Locate the cell with the specified text and output its [X, Y] center coordinate. 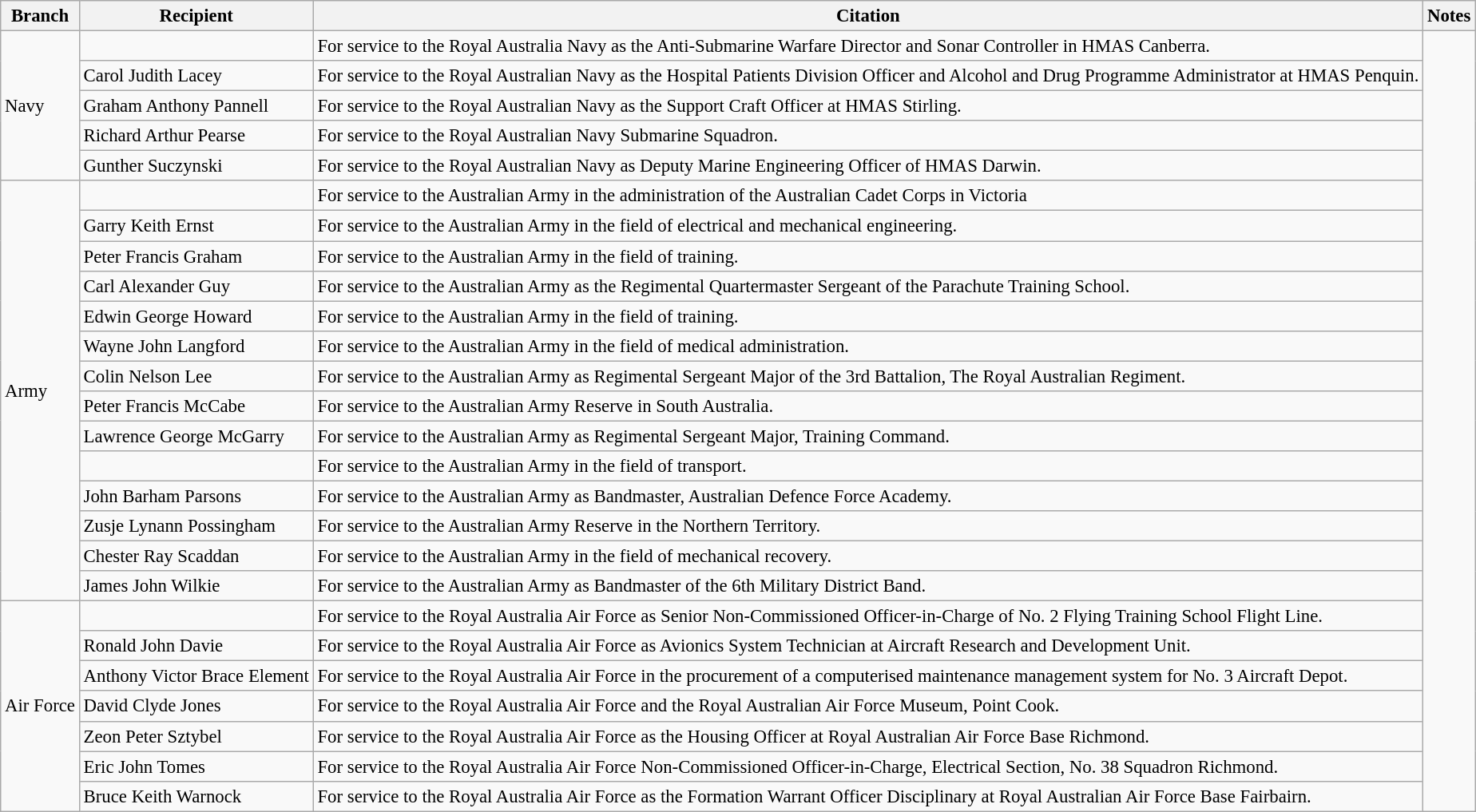
For service to the Australian Army in the field of transport. [867, 466]
Colin Nelson Lee [196, 376]
For service to the Royal Australian Navy as Deputy Marine Engineering Officer of HMAS Darwin. [867, 166]
Citation [867, 16]
Graham Anthony Pannell [196, 106]
For service to the Australian Army in the administration of the Australian Cadet Corps in Victoria [867, 196]
For service to the Royal Australian Navy Submarine Squadron. [867, 136]
Peter Francis Graham [196, 256]
For service to the Australian Army as the Regimental Quartermaster Sergeant of the Parachute Training School. [867, 286]
For service to the Australian Army as Bandmaster of the 6th Military District Band. [867, 586]
Garry Keith Ernst [196, 226]
Zusje Lynann Possingham [196, 526]
James John Wilkie [196, 586]
For service to the Australian Army in the field of medical administration. [867, 346]
Bruce Keith Warnock [196, 796]
For service to the Australian Army in the field of electrical and mechanical engineering. [867, 226]
Zeon Peter Sztybel [196, 736]
For service to the Australian Army as Bandmaster, Australian Defence Force Academy. [867, 496]
For service to the Australian Army Reserve in the Northern Territory. [867, 526]
Edwin George Howard [196, 316]
Lawrence George McGarry [196, 436]
Anthony Victor Brace Element [196, 676]
Wayne John Langford [196, 346]
Carol Judith Lacey [196, 76]
For service to the Royal Australian Navy as the Support Craft Officer at HMAS Stirling. [867, 106]
Eric John Tomes [196, 766]
Recipient [196, 16]
Peter Francis McCabe [196, 406]
For service to the Royal Australia Navy as the Anti-Submarine Warfare Director and Sonar Controller in HMAS Canberra. [867, 46]
David Clyde Jones [196, 707]
Ronald John Davie [196, 646]
For service to the Australian Army as Regimental Sergeant Major of the 3rd Battalion, The Royal Australian Regiment. [867, 376]
For service to the Australian Army Reserve in South Australia. [867, 406]
For service to the Australian Army in the field of mechanical recovery. [867, 557]
For service to the Australian Army as Regimental Sergeant Major, Training Command. [867, 436]
For service to the Royal Australian Navy as the Hospital Patients Division Officer and Alcohol and Drug Programme Administrator at HMAS Penquin. [867, 76]
For service to the Royal Australia Air Force as Avionics System Technician at Aircraft Research and Development Unit. [867, 646]
John Barham Parsons [196, 496]
For service to the Royal Australia Air Force as the Formation Warrant Officer Disciplinary at Royal Australian Air Force Base Fairbairn. [867, 796]
For service to the Royal Australia Air Force and the Royal Australian Air Force Museum, Point Cook. [867, 707]
For service to the Royal Australia Air Force as Senior Non-Commissioned Officer-in-Charge of No. 2 Flying Training School Flight Line. [867, 616]
For service to the Royal Australia Air Force Non-Commissioned Officer-in-Charge, Electrical Section, No. 38 Squadron Richmond. [867, 766]
Army [40, 390]
Branch [40, 16]
Gunther Suczynski [196, 166]
Air Force [40, 706]
For service to the Royal Australia Air Force in the procurement of a computerised maintenance management system for No. 3 Aircraft Depot. [867, 676]
Notes [1449, 16]
For service to the Royal Australia Air Force as the Housing Officer at Royal Australian Air Force Base Richmond. [867, 736]
Carl Alexander Guy [196, 286]
Richard Arthur Pearse [196, 136]
Navy [40, 106]
Chester Ray Scaddan [196, 557]
